For the text-containing cell, return its midpoint in (x, y) coordinate format. 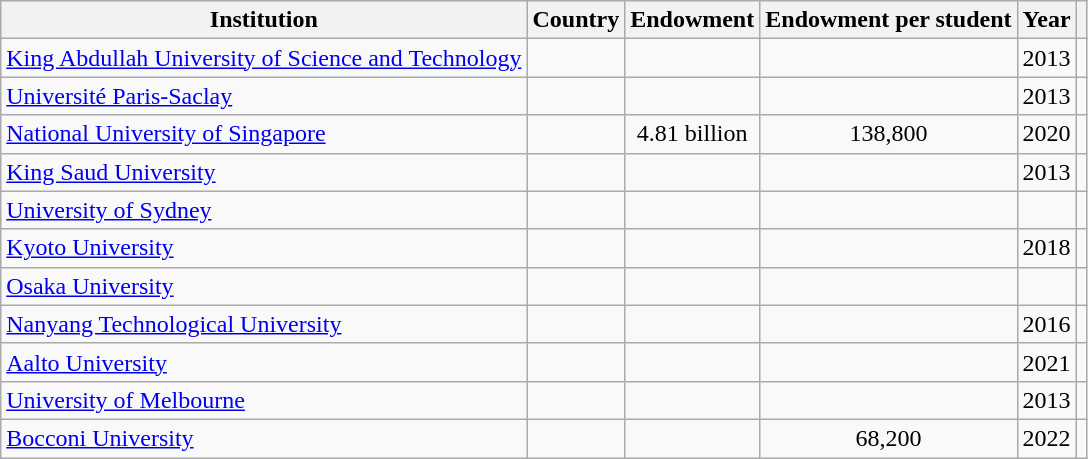
Endowment per student (888, 20)
University of Sydney (264, 210)
138,800 (888, 134)
2021 (1046, 362)
King Abdullah University of Science and Technology (264, 58)
Bocconi University (264, 438)
Country (576, 20)
King Saud University (264, 172)
Kyoto University (264, 248)
National University of Singapore (264, 134)
Aalto University (264, 362)
Université Paris-Saclay (264, 96)
Institution (264, 20)
68,200 (888, 438)
Osaka University (264, 286)
2018 (1046, 248)
2022 (1046, 438)
Endowment (692, 20)
University of Melbourne (264, 400)
2020 (1046, 134)
Year (1046, 20)
2016 (1046, 324)
Nanyang Technological University (264, 324)
4.81 billion (692, 134)
